Detect which cell encompasses the target text, then output its (X, Y) center coordinate. 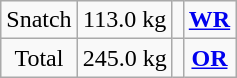
245.0 kg (124, 58)
113.0 kg (124, 20)
Total (39, 58)
Snatch (39, 20)
OR (209, 58)
WR (209, 20)
